Determine the [X, Y] coordinate at the center of the cell enclosing the given text.  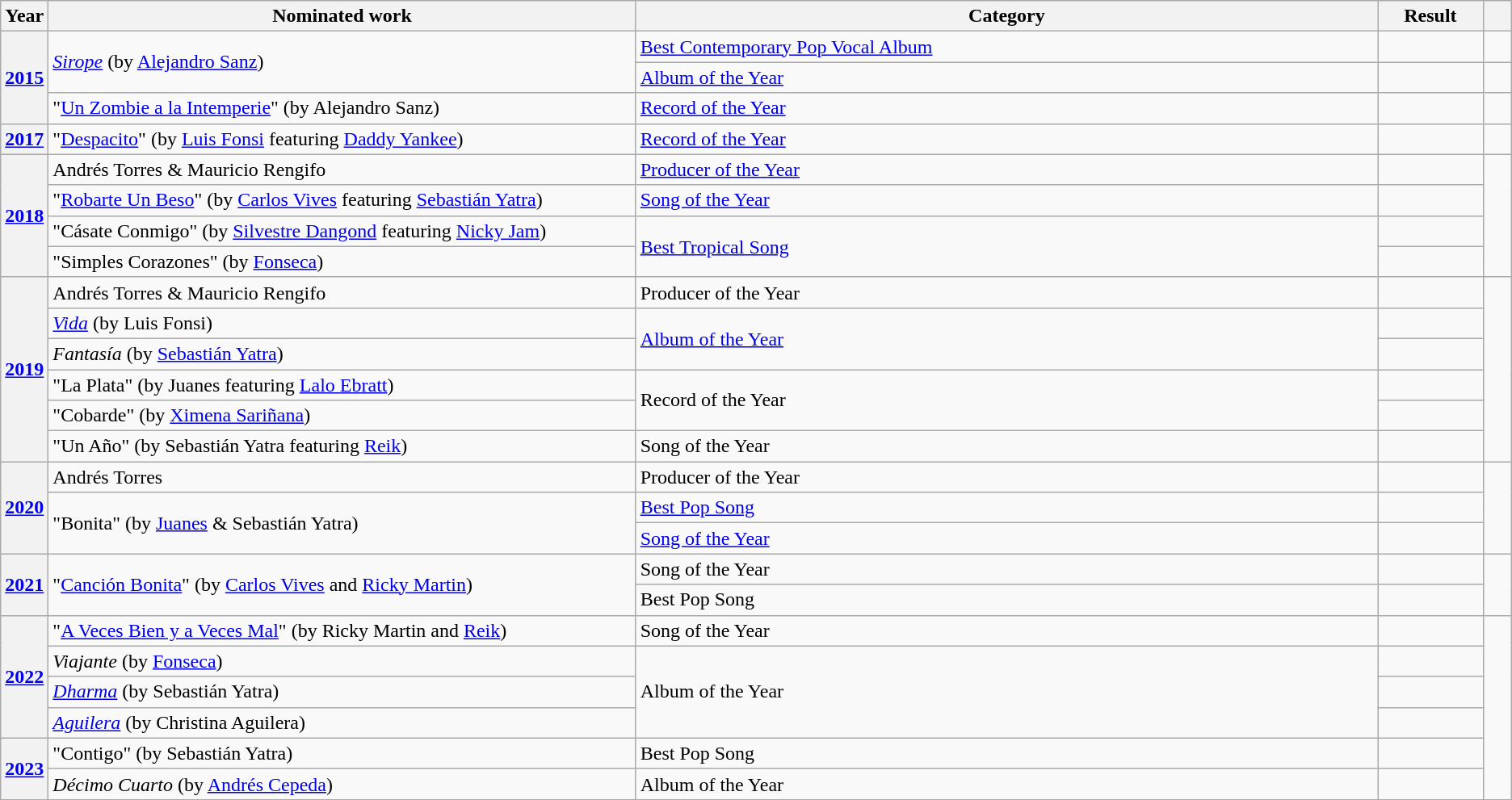
2022 [24, 676]
Best Tropical Song [1006, 246]
Result [1431, 16]
Viajante (by Fonseca) [342, 661]
"A Veces Bien y a Veces Mal" (by Ricky Martin and Reik) [342, 630]
Andrés Torres [342, 477]
"Simples Corazones" (by Fonseca) [342, 262]
"La Plata" (by Juanes featuring Lalo Ebratt) [342, 385]
2018 [24, 216]
"Cobarde" (by Ximena Sariñana) [342, 416]
Décimo Cuarto (by Andrés Cepeda) [342, 784]
"Canción Bonita" (by Carlos Vives and Ricky Martin) [342, 584]
2023 [24, 769]
Vida (by Luis Fonsi) [342, 323]
Year [24, 16]
Fantasía (by Sebastián Yatra) [342, 354]
2015 [24, 77]
2020 [24, 508]
Best Contemporary Pop Vocal Album [1006, 47]
"Robarte Un Beso" (by Carlos Vives featuring Sebastián Yatra) [342, 200]
Aguilera (by Christina Aguilera) [342, 723]
"Contigo" (by Sebastián Yatra) [342, 753]
2021 [24, 584]
2019 [24, 369]
Sirope (by Alejandro Sanz) [342, 62]
2017 [24, 139]
"Un Zombie a la Intemperie" (by Alejandro Sanz) [342, 108]
Dharma (by Sebastián Yatra) [342, 692]
Category [1006, 16]
"Cásate Conmigo" (by Silvestre Dangond featuring Nicky Jam) [342, 231]
"Despacito" (by Luis Fonsi featuring Daddy Yankee) [342, 139]
Nominated work [342, 16]
"Un Año" (by Sebastián Yatra featuring Reik) [342, 446]
"Bonita" (by Juanes & Sebastián Yatra) [342, 523]
